Provide the [x, y] coordinate of the cell's center where the given text is located.  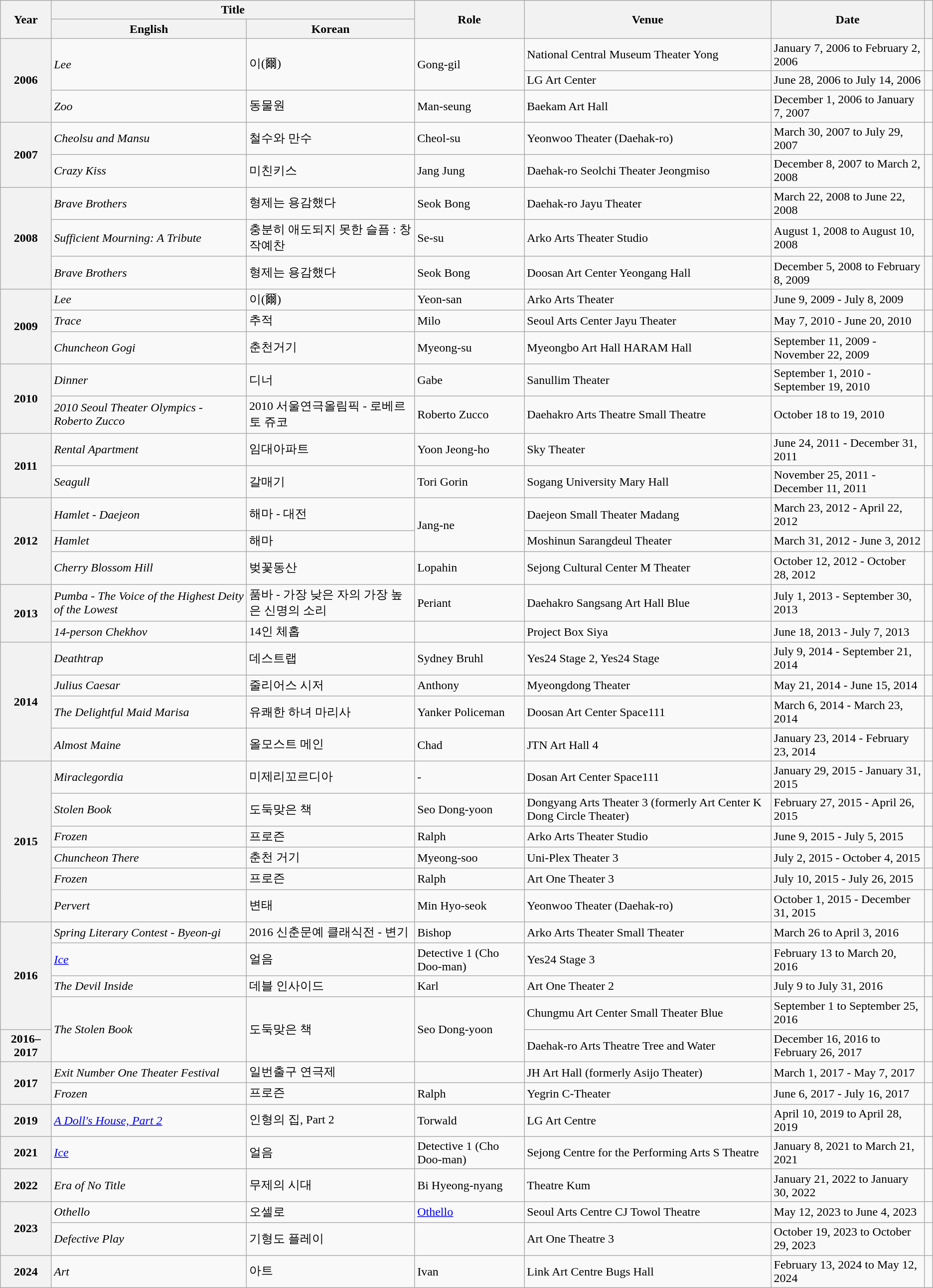
July 1, 2013 - September 30, 2013 [847, 603]
Jang-ne [469, 525]
변태 [331, 906]
Almost Maine [149, 745]
Milo [469, 321]
July 10, 2015 - July 26, 2015 [847, 879]
June 18, 2013 - July 7, 2013 [847, 632]
LG Art Centre [648, 1120]
A Doll's House, Part 2 [149, 1120]
Seoul Arts Centre CJ Towol Theatre [648, 1212]
Cheol-su [469, 139]
The Devil Inside [149, 986]
Gong-gil [469, 64]
2006 [26, 80]
Sejong Centre for the Performing Arts S Theatre [648, 1153]
Chuncheon Gogi [149, 347]
Yes24 Stage 3 [648, 959]
2017 [26, 1083]
Jang Jung [469, 171]
May 12, 2023 to June 4, 2023 [847, 1212]
Roberto Zucco [469, 415]
Sydney Bruhl [469, 658]
Daehak-ro Jayu Theater [648, 203]
Deathtrap [149, 658]
Year [26, 19]
철수와 만수 [331, 139]
미제리꼬르디아 [331, 777]
Baekam Art Hall [648, 106]
Link Art Centre Bugs Hall [648, 1272]
14-person Chekhov [149, 632]
Stolen Book [149, 810]
Trace [149, 321]
June 28, 2006 to July 14, 2006 [847, 80]
Art One Theatre 3 [648, 1239]
Torwald [469, 1120]
2014 [26, 702]
Theatre Kum [648, 1185]
춘천 거기 [331, 858]
오셀로 [331, 1212]
December 5, 2008 to February 8, 2009 [847, 272]
March 1, 2017 - May 7, 2017 [847, 1072]
2023 [26, 1228]
추적 [331, 321]
2013 [26, 613]
Tori Gorin [469, 482]
March 31, 2012 - June 3, 2012 [847, 542]
디너 [331, 380]
Chad [469, 745]
춘천거기 [331, 347]
December 8, 2007 to March 2, 2008 [847, 171]
September 1, 2010 - September 19, 2010 [847, 380]
August 1, 2008 to August 10, 2008 [847, 238]
14인 체홉 [331, 632]
March 22, 2008 to June 22, 2008 [847, 203]
데블 인사이드 [331, 986]
Title [233, 10]
January 29, 2015 - January 31, 2015 [847, 777]
June 6, 2017 - July 16, 2017 [847, 1094]
Myeong-soo [469, 858]
Venue [648, 19]
Se-su [469, 238]
Myeong-su [469, 347]
February 13, 2024 to May 12, 2024 [847, 1272]
줄리어스 시저 [331, 685]
Lopahin [469, 567]
October 18 to 19, 2010 [847, 415]
Art One Theater 2 [648, 986]
Date [847, 19]
Seagull [149, 482]
Chuncheon There [149, 858]
October 12, 2012 - October 28, 2012 [847, 567]
Daehak-ro Seolchi Theater Jeongmiso [648, 171]
Dongyang Arts Theater 3 (formerly Art Center K Dong Circle Theater) [648, 810]
해마 [331, 542]
2010 [26, 399]
2015 [26, 842]
Ivan [469, 1272]
June 9, 2015 - July 5, 2015 [847, 837]
Daehakro Sangsang Art Hall Blue [648, 603]
품바 - 가장 낮은 자의 가장 높은 신명의 소리 [331, 603]
July 2, 2015 - October 4, 2015 [847, 858]
Dinner [149, 380]
Chungmu Art Center Small Theater Blue [648, 1013]
올모스트 메인 [331, 745]
2019 [26, 1120]
Era of No Title [149, 1185]
December 16, 2016 to February 26, 2017 [847, 1045]
January 23, 2014 - February 23, 2014 [847, 745]
Doosan Art Center Yeongang Hall [648, 272]
January 7, 2006 to February 2, 2006 [847, 55]
Man-seung [469, 106]
Role [469, 19]
Art [149, 1272]
Yes24 Stage 2, Yes24 Stage [648, 658]
Project Box Siya [648, 632]
2016 신춘문예 클래식전 - 변기 [331, 932]
인형의 집, Part 2 [331, 1120]
JTN Art Hall 4 [648, 745]
Yoon Jeong-ho [469, 450]
Defective Play [149, 1239]
Pumba - The Voice of the Highest Deity of the Lowest [149, 603]
Myeongdong Theater [648, 685]
Julius Caesar [149, 685]
Korean [331, 29]
Art One Theater 3 [648, 879]
Daehakro Arts Theatre Small Theatre [648, 415]
July 9 to July 31, 2016 [847, 986]
English [149, 29]
Arko Arts Theater Small Theater [648, 932]
March 23, 2012 - April 22, 2012 [847, 515]
일번출구 연극제 [331, 1072]
September 1 to September 25, 2016 [847, 1013]
2007 [26, 155]
The Stolen Book [149, 1029]
Uni-Plex Theater 3 [648, 858]
National Central Museum Theater Yong [648, 55]
Sky Theater [648, 450]
Moshinun Sarangdeul Theater [648, 542]
- [469, 777]
아트 [331, 1272]
무제의 시대 [331, 1185]
Dosan Art Center Space111 [648, 777]
Yegrin C-Theater [648, 1094]
December 1, 2006 to January 7, 2007 [847, 106]
July 9, 2014 - September 21, 2014 [847, 658]
March 6, 2014 - March 23, 2014 [847, 712]
Periant [469, 603]
June 24, 2011 - December 31, 2011 [847, 450]
2022 [26, 1185]
2010 Seoul Theater Olympics - Roberto Zucco [149, 415]
Bi Hyeong-nyang [469, 1185]
Spring Literary Contest - Byeon-gi [149, 932]
Karl [469, 986]
Miraclegordia [149, 777]
The Delightful Maid Marisa [149, 712]
October 1, 2015 - December 31, 2015 [847, 906]
Doosan Art Center Space111 [648, 712]
January 8, 2021 to March 21, 2021 [847, 1153]
JH Art Hall (formerly Asijo Theater) [648, 1072]
February 27, 2015 - April 26, 2015 [847, 810]
Anthony [469, 685]
2021 [26, 1153]
벚꽃동산 [331, 567]
Gabe [469, 380]
2012 [26, 542]
2009 [26, 326]
Daehak-ro Arts Theatre Tree and Water [648, 1045]
2011 [26, 466]
충분히 애도되지 못한 슬픔 : 창작예찬 [331, 238]
임대아파트 [331, 450]
May 21, 2014 - June 15, 2014 [847, 685]
Crazy Kiss [149, 171]
동물원 [331, 106]
April 10, 2019 to April 28, 2019 [847, 1120]
Sufficient Mourning: A Tribute [149, 238]
Min Hyo-seok [469, 906]
Sejong Cultural Center M Theater [648, 567]
미친키스 [331, 171]
March 26 to April 3, 2016 [847, 932]
2010 서울연극올림픽 - 로베르토 쥬코 [331, 415]
June 9, 2009 - July 8, 2009 [847, 299]
Yanker Policeman [469, 712]
기형도 플레이 [331, 1239]
Seoul Arts Center Jayu Theater [648, 321]
March 30, 2007 to July 29, 2007 [847, 139]
데스트랩 [331, 658]
Arko Arts Theater [648, 299]
September 11, 2009 - November 22, 2009 [847, 347]
2016–2017 [26, 1045]
October 19, 2023 to October 29, 2023 [847, 1239]
Myeongbo Art Hall HARAM Hall [648, 347]
Pervert [149, 906]
Yeon-san [469, 299]
2008 [26, 238]
2016 [26, 975]
유쾌한 하녀 마리사 [331, 712]
Zoo [149, 106]
Hamlet [149, 542]
Daejeon Small Theater Madang [648, 515]
May 7, 2010 - June 20, 2010 [847, 321]
해마 - 대전 [331, 515]
Sogang University Mary Hall [648, 482]
Hamlet - Daejeon [149, 515]
Sanullim Theater [648, 380]
LG Art Center [648, 80]
Cherry Blossom Hill [149, 567]
February 13 to March 20, 2016 [847, 959]
November 25, 2011 - December 11, 2011 [847, 482]
2024 [26, 1272]
Bishop [469, 932]
Exit Number One Theater Festival [149, 1072]
Cheolsu and Mansu [149, 139]
January 21, 2022 to January 30, 2022 [847, 1185]
갈매기 [331, 482]
Rental Apartment [149, 450]
